Return [x, y] of the center of cell containing provided text 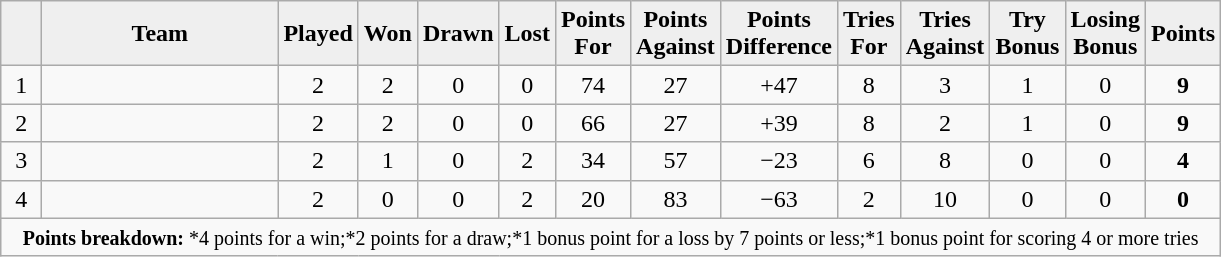
Played [318, 34]
74 [592, 85]
Points For [592, 34]
10 [945, 199]
83 [676, 199]
Points Difference [778, 34]
Lost [527, 34]
+39 [778, 123]
Drawn [458, 34]
66 [592, 123]
Team [160, 34]
34 [592, 161]
6 [870, 161]
Tries Against [945, 34]
Won [388, 34]
20 [592, 199]
Points Against [676, 34]
57 [676, 161]
Points breakdown: *4 points for a win;*2 points for a draw;*1 bonus point for a loss by 7 points or less;*1 bonus point for scoring 4 or more tries [611, 237]
−23 [778, 161]
+47 [778, 85]
Tries For [870, 34]
Losing Bonus [1105, 34]
Try Bonus [1028, 34]
−63 [778, 199]
Points [1182, 34]
